Locate the cell with the specified text and output its [x, y] center coordinate. 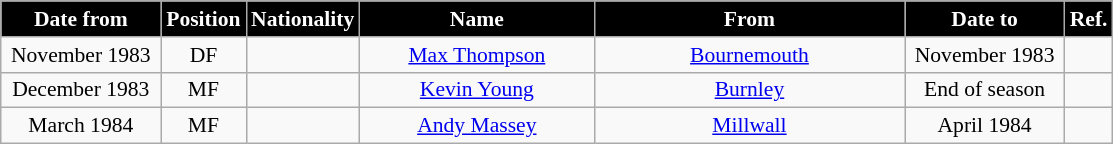
Date to [985, 19]
Max Thompson [476, 55]
March 1984 [81, 126]
Burnley [749, 90]
Bournemouth [749, 55]
Nationality [302, 19]
Date from [81, 19]
Name [476, 19]
April 1984 [985, 126]
Andy Massey [476, 126]
DF [204, 55]
End of season [985, 90]
Kevin Young [476, 90]
Position [204, 19]
December 1983 [81, 90]
Ref. [1089, 19]
Millwall [749, 126]
From [749, 19]
